Scan for the cell matching the given text and deliver its (X, Y) coordinate at center. 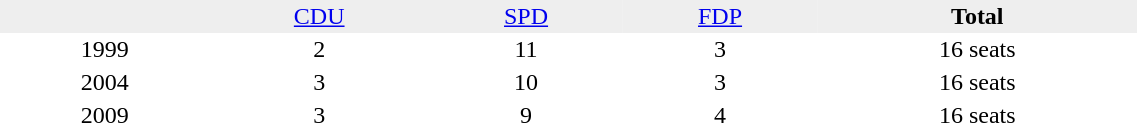
1999 (104, 50)
10 (526, 82)
CDU (319, 16)
11 (526, 50)
2 (319, 50)
SPD (526, 16)
2004 (104, 82)
FDP (720, 16)
